Detect which cell encompasses the target text, then output its [x, y] center coordinate. 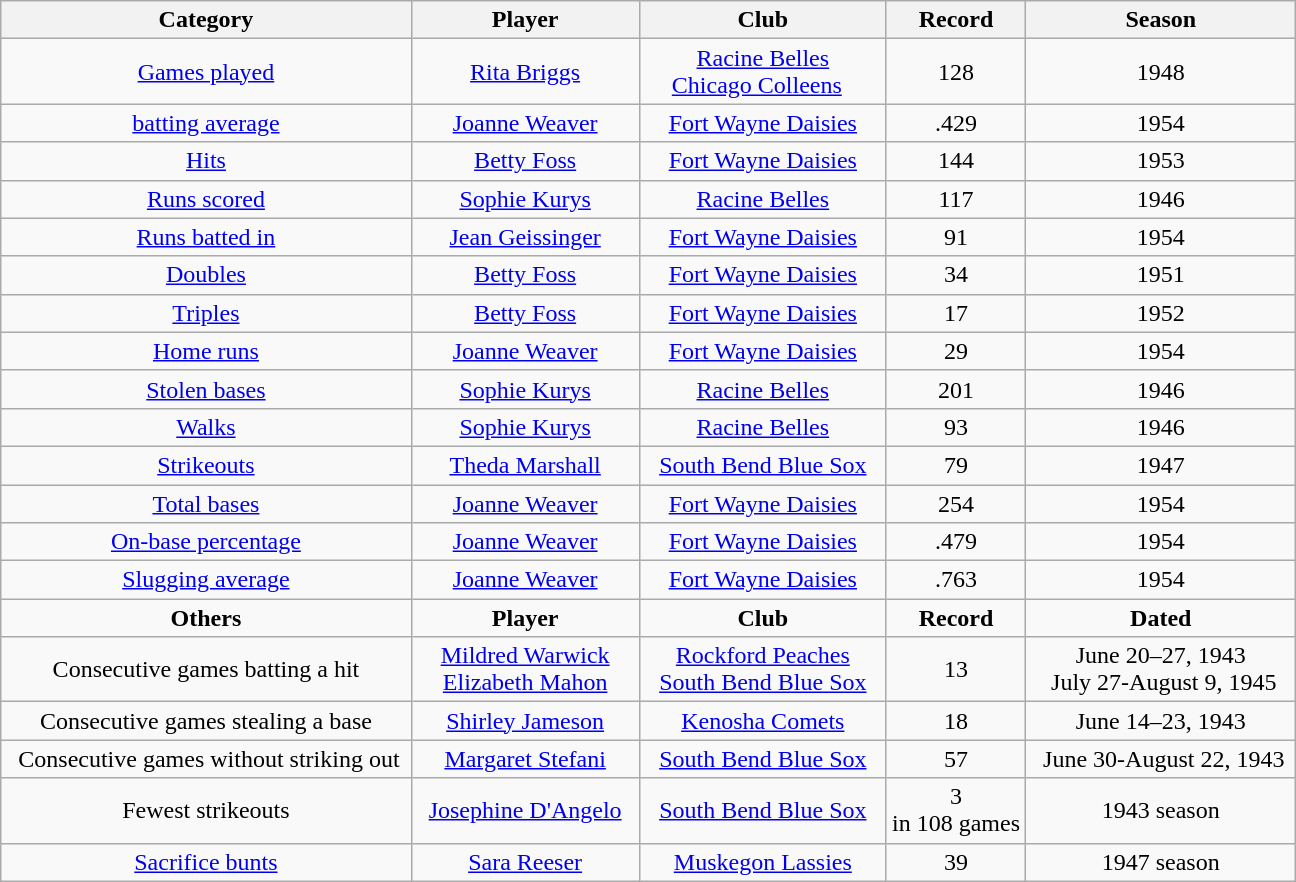
Doubles [206, 275]
Games played [206, 72]
Josephine D'Angelo [525, 810]
June 14–23, 1943 [1161, 721]
Home runs [206, 351]
254 [956, 503]
.479 [956, 542]
Triples [206, 313]
1952 [1161, 313]
17 [956, 313]
Hits [206, 161]
Shirley Jameson [525, 721]
June 30-August 22, 1943 [1161, 759]
Rita Briggs [525, 72]
13 [956, 670]
18 [956, 721]
Runs batted in [206, 237]
Slugging average [206, 580]
Fewest strikeouts [206, 810]
Sacrifice bunts [206, 862]
1953 [1161, 161]
93 [956, 427]
1948 [1161, 72]
.763 [956, 580]
Others [206, 618]
39 [956, 862]
1947 season [1161, 862]
Margaret Stefani [525, 759]
Theda Marshall [525, 465]
128 [956, 72]
Consecutive games batting a hit [206, 670]
Runs scored [206, 199]
Jean Geissinger [525, 237]
91 [956, 237]
Consecutive games without striking out [206, 759]
1951 [1161, 275]
Walks [206, 427]
On-base percentage [206, 542]
Muskegon Lassies [762, 862]
Category [206, 20]
144 [956, 161]
57 [956, 759]
Rockford PeachesSouth Bend Blue Sox [762, 670]
Kenosha Comets [762, 721]
June 20–27, 1943 July 27-August 9, 1945 [1161, 670]
Consecutive games stealing a base [206, 721]
117 [956, 199]
Total bases [206, 503]
Sara Reeser [525, 862]
3 in 108 games [956, 810]
79 [956, 465]
Racine BellesChicago Colleens [762, 72]
29 [956, 351]
Strikeouts [206, 465]
34 [956, 275]
Mildred WarwickElizabeth Mahon [525, 670]
Season [1161, 20]
Stolen bases [206, 389]
1947 [1161, 465]
201 [956, 389]
Dated [1161, 618]
batting average [206, 123]
1943 season [1161, 810]
.429 [956, 123]
